Output the [X, Y] coordinate of the center of the cell containing the given text.  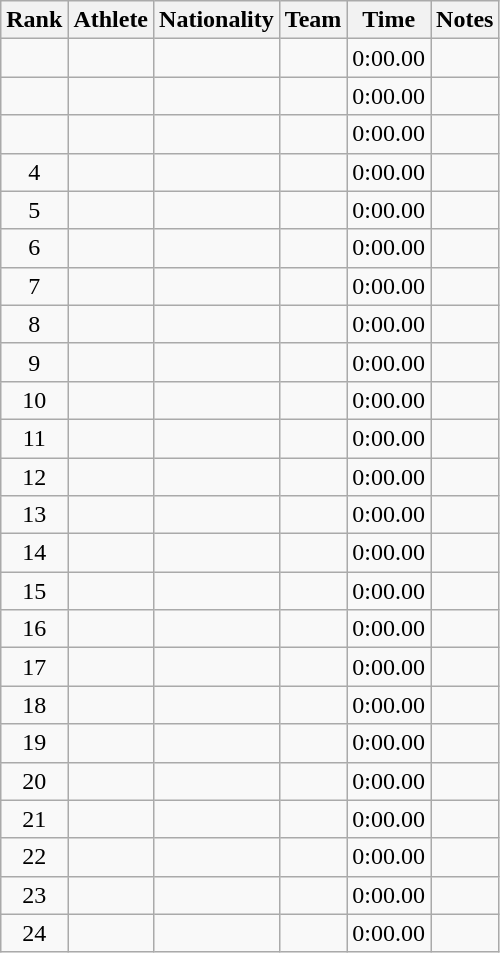
Time [389, 20]
5 [34, 210]
24 [34, 933]
19 [34, 743]
6 [34, 248]
14 [34, 553]
18 [34, 705]
Notes [465, 20]
8 [34, 324]
22 [34, 857]
Rank [34, 20]
16 [34, 629]
15 [34, 591]
17 [34, 667]
Nationality [217, 20]
23 [34, 895]
13 [34, 515]
4 [34, 172]
Team [313, 20]
10 [34, 400]
Athlete [111, 20]
9 [34, 362]
20 [34, 781]
21 [34, 819]
12 [34, 477]
11 [34, 438]
7 [34, 286]
